Search for the cell housing the specified text and yield its (x, y) center coordinate. 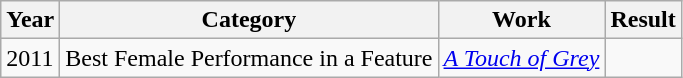
Category (249, 20)
Work (522, 20)
Result (643, 20)
Year (30, 20)
A Touch of Grey (522, 58)
2011 (30, 58)
Best Female Performance in a Feature (249, 58)
